From the cell containing the given text, extract its center point as (X, Y) coordinate. 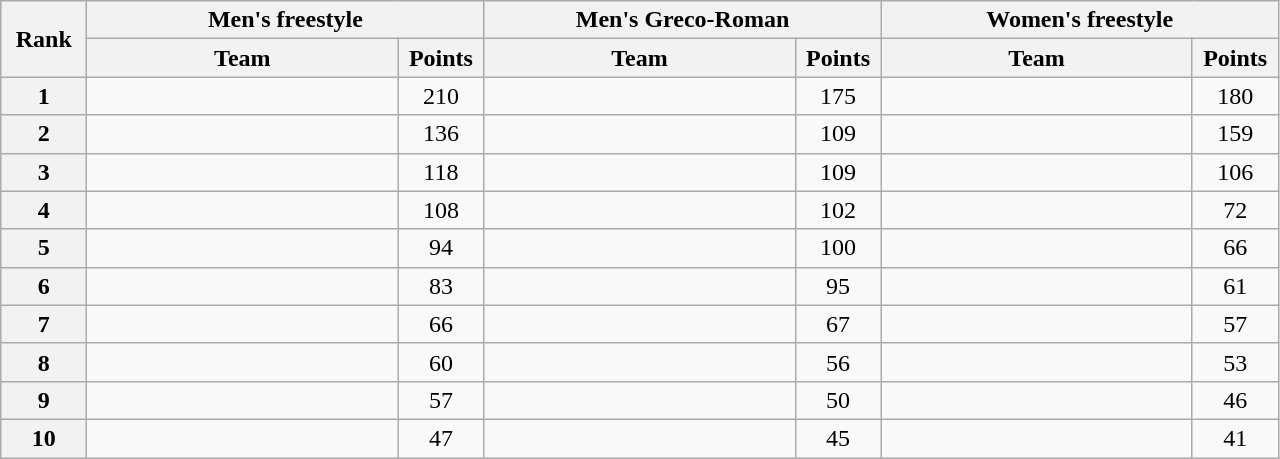
108 (441, 210)
46 (1235, 400)
4 (44, 210)
94 (441, 248)
180 (1235, 96)
60 (441, 362)
9 (44, 400)
100 (838, 248)
6 (44, 286)
72 (1235, 210)
3 (44, 172)
106 (1235, 172)
Rank (44, 39)
5 (44, 248)
7 (44, 324)
67 (838, 324)
45 (838, 438)
41 (1235, 438)
Men's Greco-Roman (682, 20)
10 (44, 438)
53 (1235, 362)
Men's freestyle (286, 20)
175 (838, 96)
1 (44, 96)
2 (44, 134)
56 (838, 362)
95 (838, 286)
83 (441, 286)
118 (441, 172)
102 (838, 210)
210 (441, 96)
50 (838, 400)
47 (441, 438)
61 (1235, 286)
8 (44, 362)
Women's freestyle (1080, 20)
159 (1235, 134)
136 (441, 134)
